Extract the (X, Y) coordinate from the center of the cell holding the provided text.  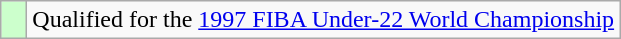
Qualified for the 1997 FIBA Under-22 World Championship (324, 20)
